Scan for the cell matching the given text and deliver its (X, Y) coordinate at center. 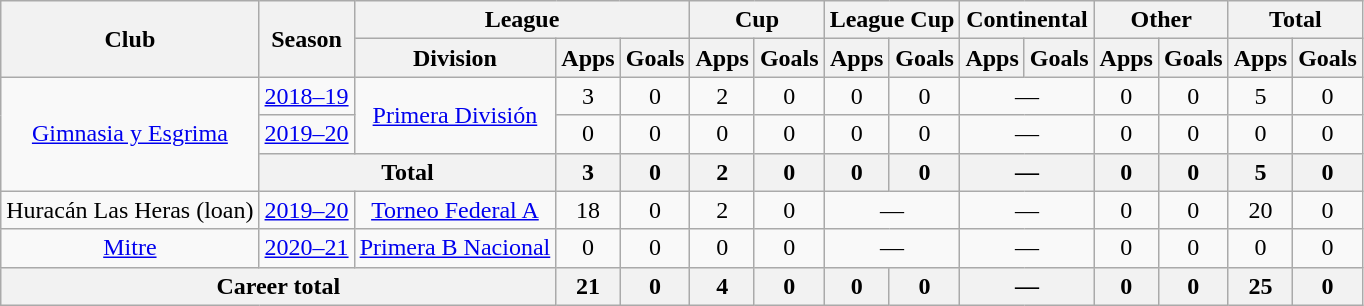
Club (130, 39)
25 (1260, 286)
Primera B Nacional (455, 248)
League Cup (892, 20)
Mitre (130, 248)
Division (455, 58)
Gimnasia y Esgrima (130, 134)
20 (1260, 210)
18 (588, 210)
Primera División (455, 115)
Season (306, 39)
2020–21 (306, 248)
2018–19 (306, 96)
Cup (757, 20)
4 (722, 286)
Torneo Federal A (455, 210)
Other (1161, 20)
Career total (278, 286)
21 (588, 286)
Huracán Las Heras (loan) (130, 210)
Continental (1027, 20)
League (522, 20)
